Pinpoint the cell where the given text exists, returning its (X, Y) midpoint coordinate. 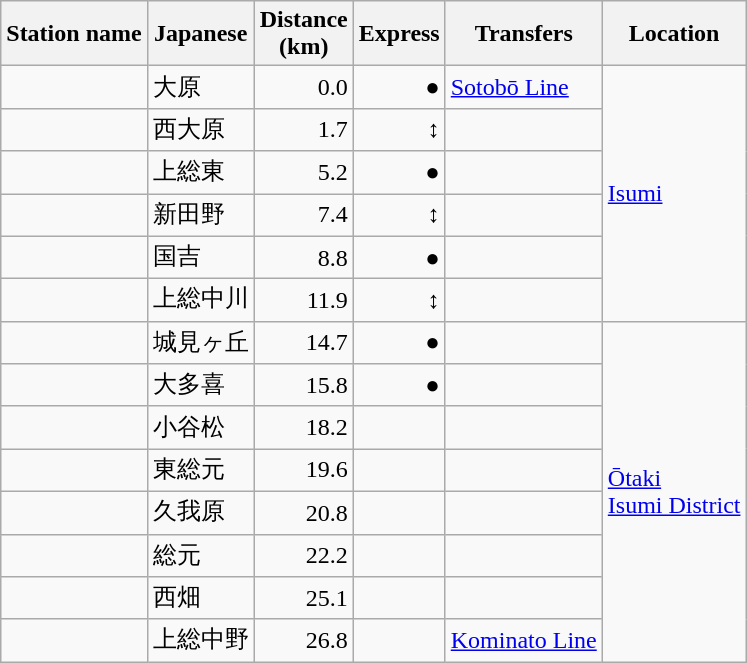
18.2 (304, 428)
西大原 (200, 130)
城見ヶ丘 (200, 342)
東総元 (200, 470)
20.8 (304, 512)
Location (674, 34)
上総中川 (200, 300)
西畑 (200, 598)
上総中野 (200, 640)
25.1 (304, 598)
11.9 (304, 300)
5.2 (304, 172)
久我原 (200, 512)
大原 (200, 88)
Express (399, 34)
小谷松 (200, 428)
22.2 (304, 556)
大多喜 (200, 386)
8.8 (304, 258)
19.6 (304, 470)
新田野 (200, 216)
Sotobō Line (524, 88)
Isumi (674, 194)
7.4 (304, 216)
Station name (74, 34)
Japanese (200, 34)
15.8 (304, 386)
26.8 (304, 640)
Kominato Line (524, 640)
Transfers (524, 34)
上総東 (200, 172)
1.7 (304, 130)
Distance(km) (304, 34)
国吉 (200, 258)
ŌtakiIsumi District (674, 491)
総元 (200, 556)
0.0 (304, 88)
14.7 (304, 342)
